Determine the (X, Y) coordinate at the center of the cell enclosing the given text.  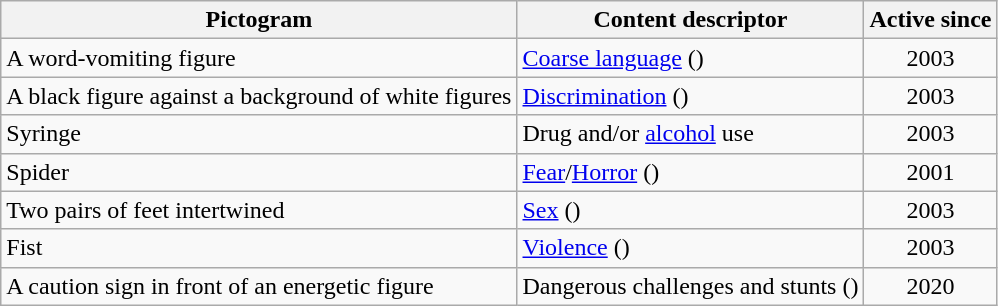
Discrimination () (690, 96)
Pictogram (259, 20)
A word-vomiting figure (259, 58)
Coarse language () (690, 58)
Two pairs of feet intertwined (259, 210)
2020 (930, 286)
A black figure against a background of white figures (259, 96)
Dangerous challenges and stunts () (690, 286)
Fist (259, 248)
Drug and/or alcohol use (690, 134)
A caution sign in front of an energetic figure (259, 286)
Violence () (690, 248)
Spider (259, 172)
2001 (930, 172)
Active since (930, 20)
Sex () (690, 210)
Fear/Horror () (690, 172)
Syringe (259, 134)
Content descriptor (690, 20)
